Return the (x, y) coordinate for the center point of the cell that contains the specified text.  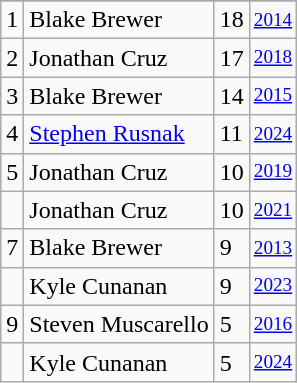
18 (232, 20)
2015 (273, 96)
2019 (273, 172)
7 (12, 248)
2014 (273, 20)
2023 (273, 286)
11 (232, 134)
2013 (273, 248)
17 (232, 58)
Stephen Rusnak (119, 134)
14 (232, 96)
Steven Muscarello (119, 324)
2016 (273, 324)
3 (12, 96)
2021 (273, 210)
4 (12, 134)
1 (12, 20)
2 (12, 58)
2018 (273, 58)
